Search for the cell housing the specified text and yield its [X, Y] center coordinate. 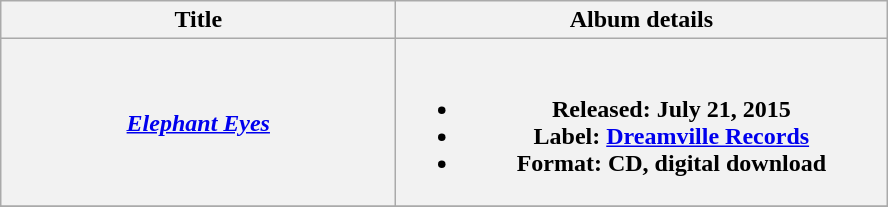
Elephant Eyes [198, 122]
Title [198, 20]
Album details [642, 20]
Released: July 21, 2015Label: Dreamville RecordsFormat: CD, digital download [642, 122]
